Search for the cell housing the specified text and yield its [x, y] center coordinate. 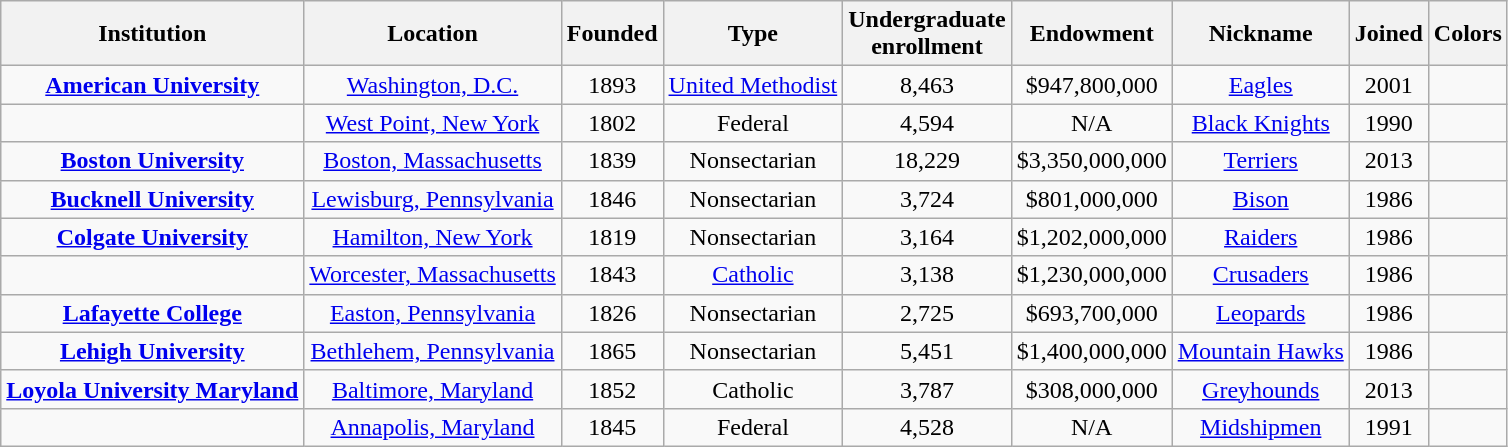
Leopards [1260, 313]
1893 [612, 85]
Nickname [1260, 34]
3,787 [927, 389]
Bethlehem, Pennsylvania [432, 351]
Joined [1388, 34]
Undergraduateenrollment [927, 34]
$801,000,000 [1092, 199]
1852 [612, 389]
Terriers [1260, 161]
3,138 [927, 275]
Eagles [1260, 85]
Bison [1260, 199]
Type [753, 34]
Location [432, 34]
Boston, Massachusetts [432, 161]
$1,230,000,000 [1092, 275]
$1,202,000,000 [1092, 237]
1865 [612, 351]
1839 [612, 161]
1845 [612, 427]
Lehigh University [152, 351]
Easton, Pennsylvania [432, 313]
1990 [1388, 123]
5,451 [927, 351]
Institution [152, 34]
4,594 [927, 123]
1843 [612, 275]
Founded [612, 34]
1991 [1388, 427]
$947,800,000 [1092, 85]
$308,000,000 [1092, 389]
Hamilton, New York [432, 237]
Annapolis, Maryland [432, 427]
Midshipmen [1260, 427]
Black Knights [1260, 123]
Raiders [1260, 237]
2,725 [927, 313]
Worcester, Massachusetts [432, 275]
18,229 [927, 161]
Lewisburg, Pennsylvania [432, 199]
3,724 [927, 199]
8,463 [927, 85]
Colors [1468, 34]
$693,700,000 [1092, 313]
1802 [612, 123]
2001 [1388, 85]
American University [152, 85]
United Methodist [753, 85]
Bucknell University [152, 199]
1826 [612, 313]
West Point, New York [432, 123]
Boston University [152, 161]
Mountain Hawks [1260, 351]
4,528 [927, 427]
1819 [612, 237]
Colgate University [152, 237]
3,164 [927, 237]
1846 [612, 199]
Loyola University Maryland [152, 389]
Lafayette College [152, 313]
$1,400,000,000 [1092, 351]
Endowment [1092, 34]
$3,350,000,000 [1092, 161]
Washington, D.C. [432, 85]
Greyhounds [1260, 389]
Baltimore, Maryland [432, 389]
Crusaders [1260, 275]
